Search for the cell housing the specified text and yield its (X, Y) center coordinate. 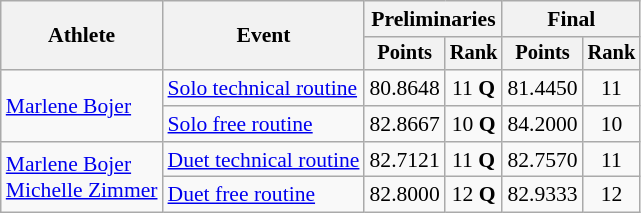
82.8000 (404, 195)
Preliminaries (433, 19)
Solo technical routine (264, 88)
82.7570 (542, 160)
Duet technical routine (264, 160)
82.9333 (542, 195)
82.8667 (404, 124)
Marlene BojerMichelle Zimmer (82, 178)
Duet free routine (264, 195)
84.2000 (542, 124)
Athlete (82, 36)
12 (612, 195)
12 Q (474, 195)
81.4450 (542, 88)
Marlene Bojer (82, 106)
80.8648 (404, 88)
Final (571, 19)
10 Q (474, 124)
10 (612, 124)
82.7121 (404, 160)
Solo free routine (264, 124)
Event (264, 36)
